Detect which cell encompasses the target text, then output its (x, y) center coordinate. 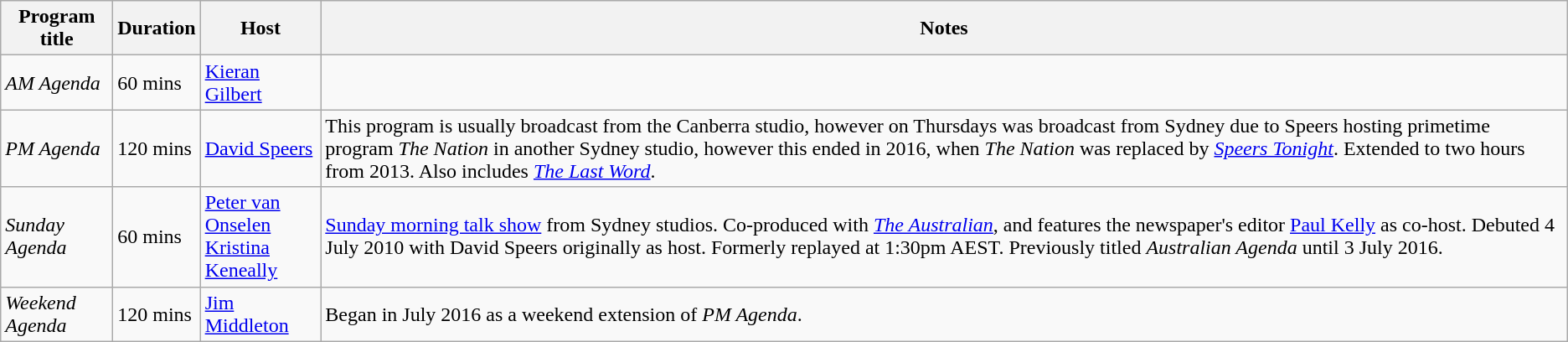
Peter van OnselenKristina Keneally (260, 236)
David Speers (260, 148)
PM Agenda (57, 148)
Kieran Gilbert (260, 82)
Notes (944, 28)
Sunday Agenda (57, 236)
Duration (157, 28)
Jim Middleton (260, 313)
Host (260, 28)
AM Agenda (57, 82)
Began in July 2016 as a weekend extension of PM Agenda. (944, 313)
Program title (57, 28)
Weekend Agenda (57, 313)
